Extract the (X, Y) coordinate from the center of the cell holding the provided text.  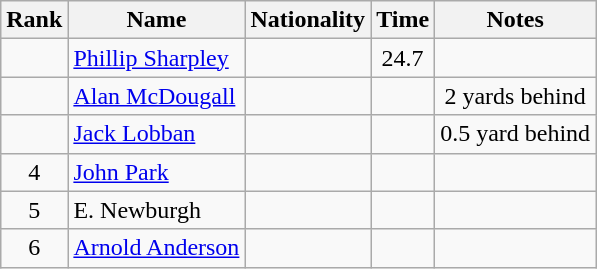
John Park (156, 172)
Arnold Anderson (156, 248)
Name (156, 20)
5 (34, 210)
4 (34, 172)
Time (403, 20)
2 yards behind (516, 96)
Rank (34, 20)
6 (34, 248)
24.7 (403, 58)
Jack Lobban (156, 134)
Nationality (308, 20)
Alan McDougall (156, 96)
0.5 yard behind (516, 134)
Phillip Sharpley (156, 58)
Notes (516, 20)
E. Newburgh (156, 210)
